Detect which cell encompasses the target text, then output its [x, y] center coordinate. 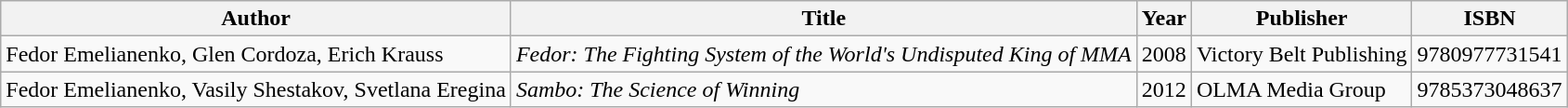
9780977731541 [1489, 54]
9785373048637 [1489, 89]
Fedor Emelianenko, Vasily Shestakov, Svetlana Eregina [256, 89]
Fedor Emelianenko, Glen Cordoza, Erich Krauss [256, 54]
Author [256, 19]
2012 [1164, 89]
Sambo: The Science of Winning [823, 89]
OLMA Media Group [1302, 89]
ISBN [1489, 19]
Year [1164, 19]
2008 [1164, 54]
Publisher [1302, 19]
Fedor: The Fighting System of the World's Undisputed King of MMA [823, 54]
Title [823, 19]
Victory Belt Publishing [1302, 54]
